Search for the cell housing the specified text and yield its (X, Y) center coordinate. 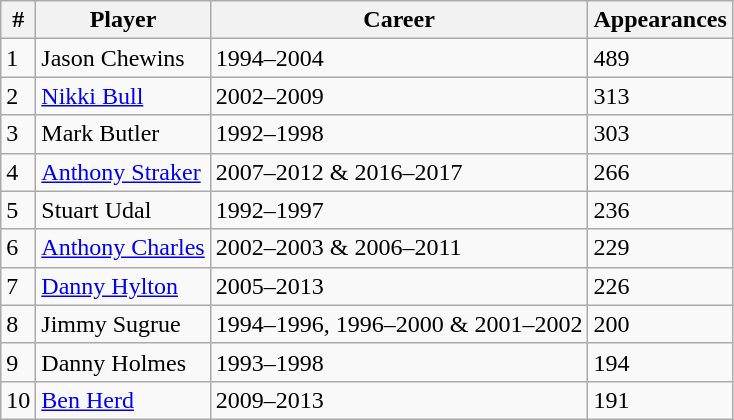
2002–2003 & 2006–2011 (399, 248)
266 (660, 172)
200 (660, 324)
1992–1997 (399, 210)
4 (18, 172)
2 (18, 96)
2002–2009 (399, 96)
236 (660, 210)
Player (123, 20)
Career (399, 20)
Anthony Charles (123, 248)
3 (18, 134)
191 (660, 400)
10 (18, 400)
1994–2004 (399, 58)
Anthony Straker (123, 172)
Danny Holmes (123, 362)
2005–2013 (399, 286)
8 (18, 324)
1992–1998 (399, 134)
Ben Herd (123, 400)
Appearances (660, 20)
229 (660, 248)
303 (660, 134)
2007–2012 & 2016–2017 (399, 172)
Mark Butler (123, 134)
Danny Hylton (123, 286)
Nikki Bull (123, 96)
Jason Chewins (123, 58)
1 (18, 58)
2009–2013 (399, 400)
5 (18, 210)
Stuart Udal (123, 210)
9 (18, 362)
Jimmy Sugrue (123, 324)
7 (18, 286)
1993–1998 (399, 362)
194 (660, 362)
226 (660, 286)
# (18, 20)
6 (18, 248)
1994–1996, 1996–2000 & 2001–2002 (399, 324)
489 (660, 58)
313 (660, 96)
